Scan for the cell matching the given text and deliver its [x, y] coordinate at center. 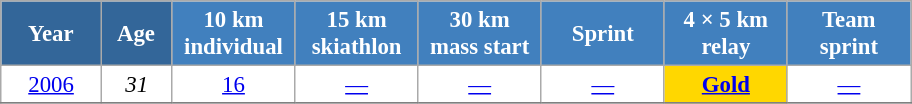
4 × 5 km relay [726, 34]
10 km individual [234, 34]
30 km mass start [480, 34]
Team sprint [848, 34]
16 [234, 85]
Age [136, 34]
2006 [52, 85]
Gold [726, 85]
Sprint [602, 34]
15 km skiathlon [356, 34]
31 [136, 85]
Year [52, 34]
